Pinpoint the cell where the given text exists, returning its [x, y] midpoint coordinate. 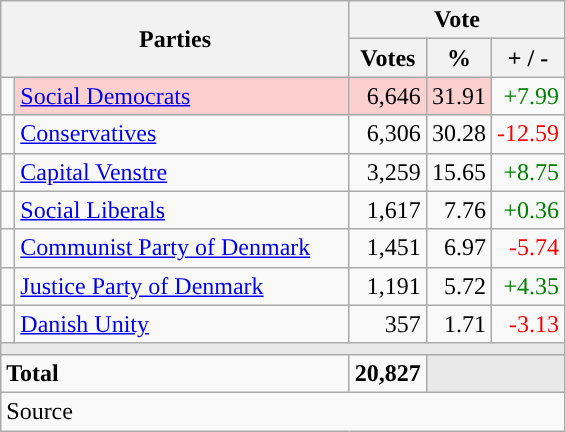
+7.99 [528, 96]
-3.13 [528, 324]
+4.35 [528, 286]
1,191 [388, 286]
6,646 [388, 96]
20,827 [388, 373]
Votes [388, 58]
6,306 [388, 134]
+ / - [528, 58]
-12.59 [528, 134]
1,617 [388, 210]
357 [388, 324]
% [458, 58]
-5.74 [528, 248]
3,259 [388, 172]
30.28 [458, 134]
Justice Party of Denmark [182, 286]
15.65 [458, 172]
5.72 [458, 286]
Total [176, 373]
Source [283, 411]
Conservatives [182, 134]
Capital Venstre [182, 172]
Social Democrats [182, 96]
Parties [176, 39]
Danish Unity [182, 324]
6.97 [458, 248]
Communist Party of Denmark [182, 248]
31.91 [458, 96]
Vote [456, 20]
+0.36 [528, 210]
+8.75 [528, 172]
1.71 [458, 324]
1,451 [388, 248]
7.76 [458, 210]
Social Liberals [182, 210]
